Identify which cell holds the provided text, then report its [x, y] central coordinate. 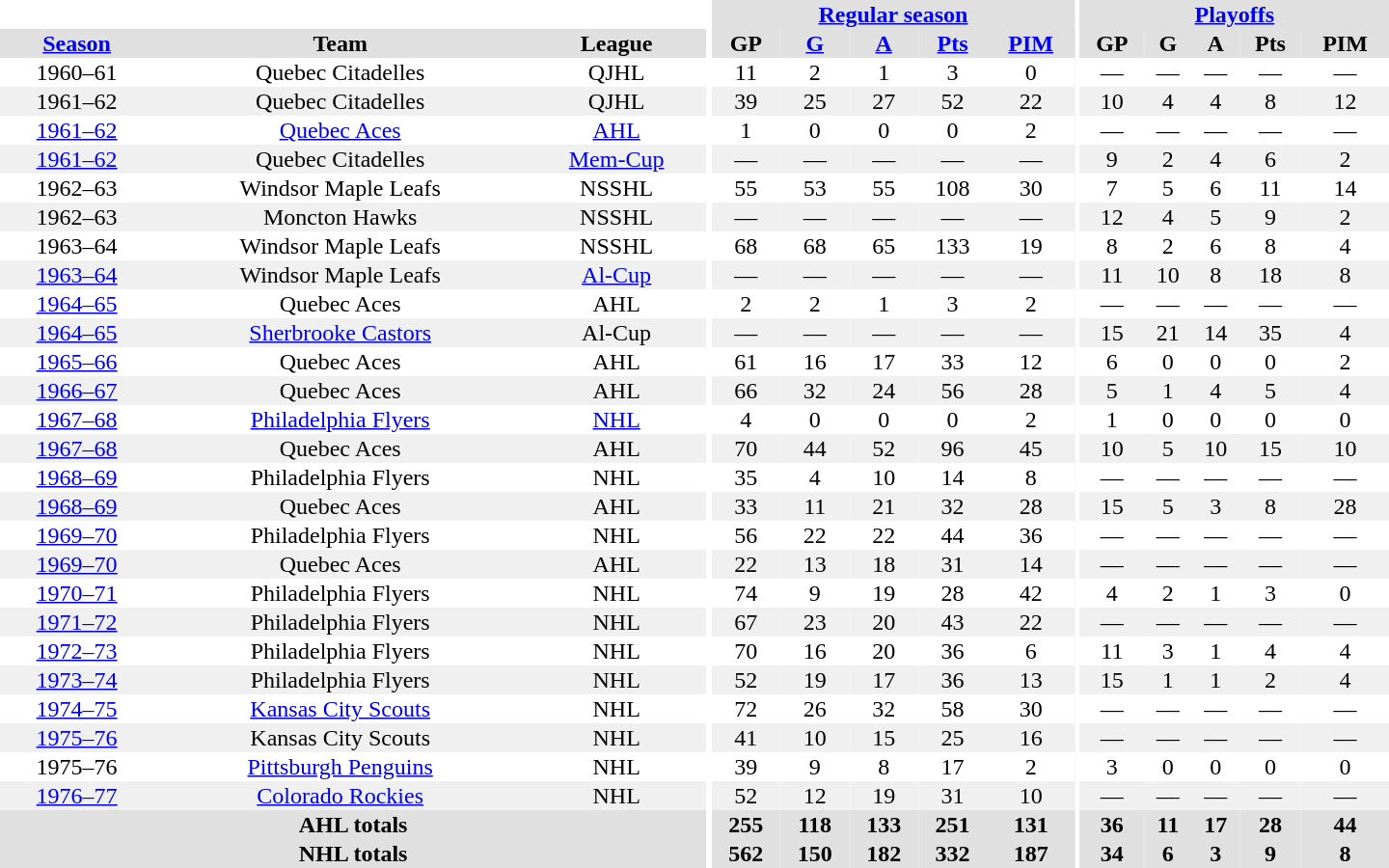
108 [953, 188]
42 [1030, 593]
7 [1112, 188]
Team [340, 43]
118 [814, 825]
23 [814, 622]
AHL totals [353, 825]
1971–72 [77, 622]
96 [953, 448]
1973–74 [77, 680]
34 [1112, 854]
58 [953, 709]
1976–77 [77, 796]
72 [747, 709]
Pittsburgh Penguins [340, 767]
League [616, 43]
1966–67 [77, 391]
66 [747, 391]
1960–61 [77, 72]
41 [747, 738]
67 [747, 622]
24 [884, 391]
251 [953, 825]
255 [747, 825]
43 [953, 622]
65 [884, 246]
131 [1030, 825]
1972–73 [77, 651]
27 [884, 101]
45 [1030, 448]
187 [1030, 854]
Moncton Hawks [340, 217]
NHL totals [353, 854]
1974–75 [77, 709]
26 [814, 709]
74 [747, 593]
1965–66 [77, 362]
182 [884, 854]
1970–71 [77, 593]
332 [953, 854]
150 [814, 854]
Sherbrooke Castors [340, 333]
Season [77, 43]
Mem-Cup [616, 159]
Colorado Rockies [340, 796]
Regular season [893, 14]
562 [747, 854]
53 [814, 188]
61 [747, 362]
Playoffs [1235, 14]
